From the cell containing the given text, extract its center point as (x, y) coordinate. 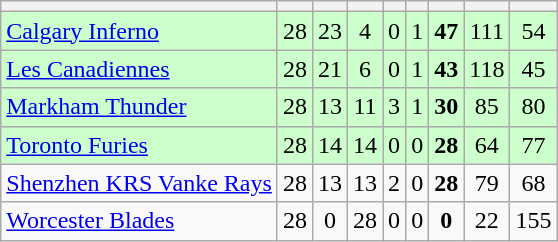
2 (394, 183)
11 (364, 107)
22 (487, 221)
111 (487, 31)
6 (364, 69)
80 (534, 107)
85 (487, 107)
Worcester Blades (140, 221)
47 (446, 31)
Markham Thunder (140, 107)
79 (487, 183)
Les Canadiennes (140, 69)
21 (330, 69)
118 (487, 69)
155 (534, 221)
45 (534, 69)
3 (394, 107)
43 (446, 69)
30 (446, 107)
4 (364, 31)
77 (534, 145)
54 (534, 31)
68 (534, 183)
64 (487, 145)
23 (330, 31)
Toronto Furies (140, 145)
Calgary Inferno (140, 31)
Shenzhen KRS Vanke Rays (140, 183)
